Determine the (x, y) coordinate at the center of the cell enclosing the given text.  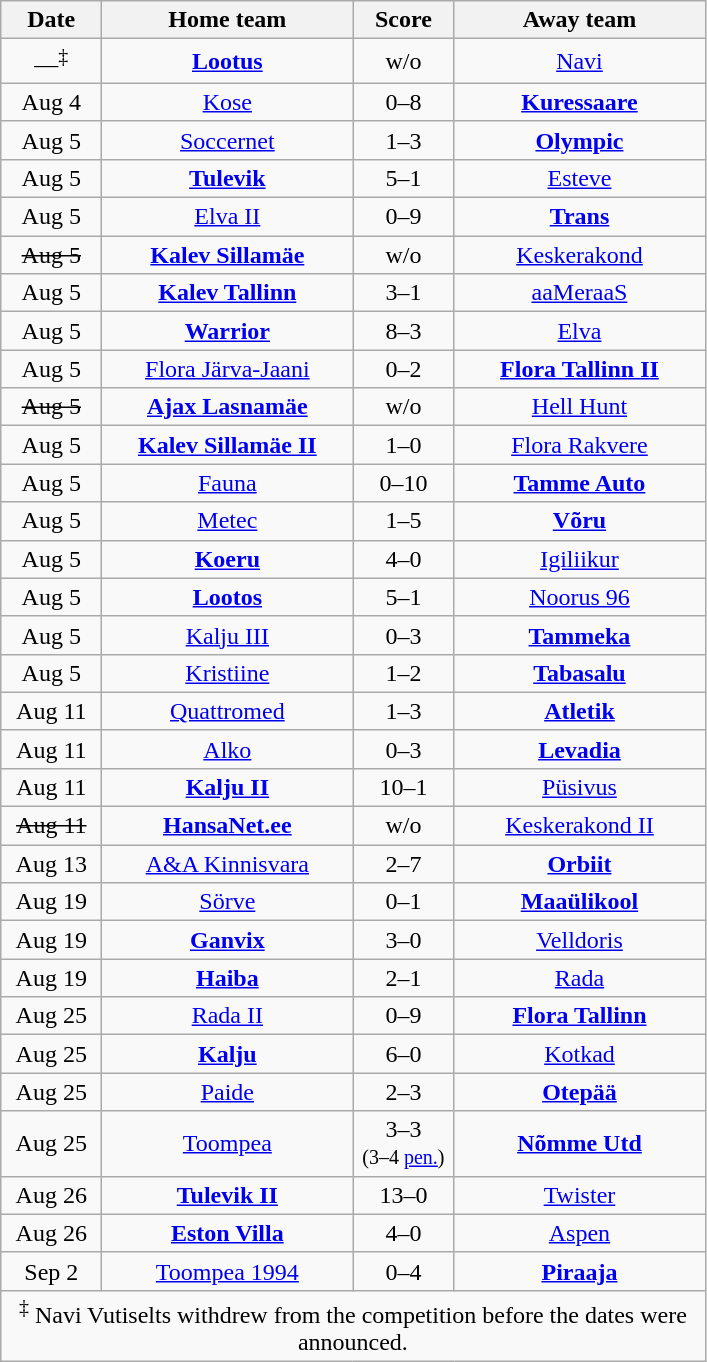
Toompea 1994 (228, 1271)
0–1 (404, 902)
Kalev Tallinn (228, 293)
6–0 (404, 1054)
0–4 (404, 1271)
Keskerakond II (580, 826)
Elva (580, 331)
2–7 (404, 864)
Metec (228, 521)
Kalju III (228, 635)
0–10 (404, 483)
Ganvix (228, 940)
Rada (580, 978)
Maaülikool (580, 902)
Score (404, 20)
Soccernet (228, 140)
3–0 (404, 940)
Tabasalu (580, 673)
Kalju (228, 1054)
Otepää (580, 1092)
Warrior (228, 331)
Olympic (580, 140)
1–5 (404, 521)
Trans (580, 217)
Tamme Auto (580, 483)
Noorus 96 (580, 597)
Tulevik II (228, 1195)
Sep 2 (52, 1271)
Haiba (228, 978)
Alko (228, 749)
A&A Kinnisvara (228, 864)
Flora Rakvere (580, 445)
2–3 (404, 1092)
Fauna (228, 483)
13–0 (404, 1195)
1–2 (404, 673)
HansaNet.ee (228, 826)
Eston Villa (228, 1233)
Tulevik (228, 178)
Atletik (580, 711)
‡ Navi Vutiselts withdrew from the competition before the dates were announced. (353, 1326)
Kuressaare (580, 102)
Kotkad (580, 1054)
Hell Hunt (580, 407)
Aug 13 (52, 864)
Flora Tallinn II (580, 369)
Sörve (228, 902)
Lootus (228, 62)
Levadia (580, 749)
Rada II (228, 1016)
1–0 (404, 445)
Esteve (580, 178)
aaMeraaS (580, 293)
Paide (228, 1092)
Aug 4 (52, 102)
10–1 (404, 787)
Navi (580, 62)
Flora Järva-Jaani (228, 369)
Away team (580, 20)
Kose (228, 102)
0–8 (404, 102)
Kalju II (228, 787)
0–2 (404, 369)
Lootos (228, 597)
Kristiine (228, 673)
Igiliikur (580, 559)
Piraaja (580, 1271)
Koeru (228, 559)
3–1 (404, 293)
Home team (228, 20)
Tammeka (580, 635)
Püsivus (580, 787)
8–3 (404, 331)
Keskerakond (580, 255)
2–1 (404, 978)
Quattromed (228, 711)
Nõmme Utd (580, 1144)
3–3(3–4 pen.) (404, 1144)
Date (52, 20)
—‡ (52, 62)
Velldoris (580, 940)
Aspen (580, 1233)
Võru (580, 521)
Toompea (228, 1144)
Elva II (228, 217)
Kalev Sillamäe (228, 255)
Flora Tallinn (580, 1016)
Orbiit (580, 864)
Ajax Lasnamäe (228, 407)
Twister (580, 1195)
Kalev Sillamäe II (228, 445)
